Find where the given text appears and provide that cell's center as [X, Y] coordinate. 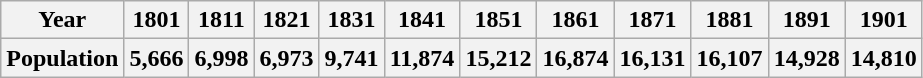
16,107 [730, 58]
6,973 [286, 58]
11,874 [422, 58]
14,810 [884, 58]
1881 [730, 20]
1831 [352, 20]
Population [62, 58]
1851 [498, 20]
1861 [576, 20]
16,131 [652, 58]
1891 [806, 20]
1841 [422, 20]
5,666 [156, 58]
9,741 [352, 58]
Year [62, 20]
1871 [652, 20]
1821 [286, 20]
1811 [222, 20]
16,874 [576, 58]
14,928 [806, 58]
1901 [884, 20]
6,998 [222, 58]
1801 [156, 20]
15,212 [498, 58]
